For the text-containing cell, return its midpoint in [x, y] coordinate format. 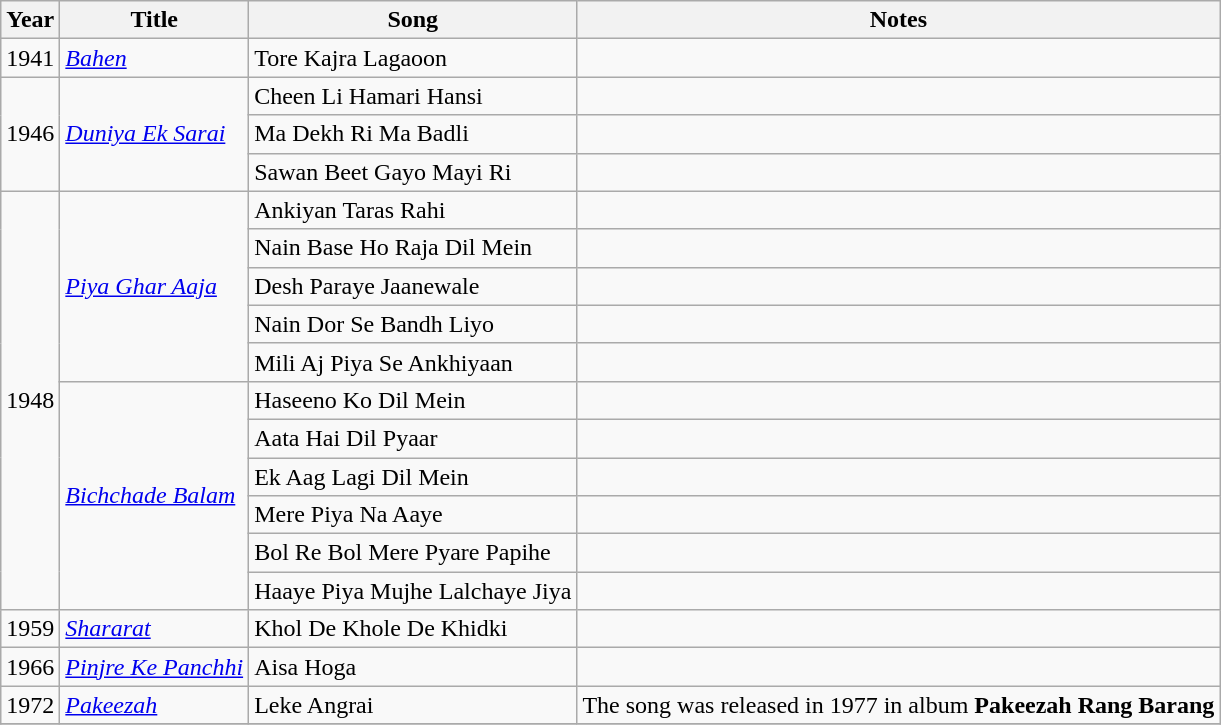
Sawan Beet Gayo Mayi Ri [413, 172]
Ma Dekh Ri Ma Badli [413, 134]
Notes [898, 20]
Song [413, 20]
1959 [30, 629]
Nain Dor Se Bandh Liyo [413, 324]
Mere Piya Na Aaye [413, 515]
1972 [30, 705]
Duniya Ek Sarai [154, 134]
Tore Kajra Lagaoon [413, 58]
Pakeezah [154, 705]
Aata Hai Dil Pyaar [413, 438]
Leke Angrai [413, 705]
Desh Paraye Jaanewale [413, 286]
Pinjre Ke Panchhi [154, 667]
1966 [30, 667]
Ek Aag Lagi Dil Mein [413, 477]
1946 [30, 134]
Bahen [154, 58]
Khol De Khole De Khidki [413, 629]
Bol Re Bol Mere Pyare Papihe [413, 553]
Nain Base Ho Raja Dil Mein [413, 248]
Year [30, 20]
Aisa Hoga [413, 667]
Mili Aj Piya Se Ankhiyaan [413, 362]
Shararat [154, 629]
Piya Ghar Aaja [154, 286]
Title [154, 20]
Bichchade Balam [154, 495]
1948 [30, 400]
1941 [30, 58]
The song was released in 1977 in album Pakeezah Rang Barang [898, 705]
Ankiyan Taras Rahi [413, 210]
Haaye Piya Mujhe Lalchaye Jiya [413, 591]
Haseeno Ko Dil Mein [413, 400]
Cheen Li Hamari Hansi [413, 96]
